Determine the (x, y) coordinate at the center of the cell enclosing the given text.  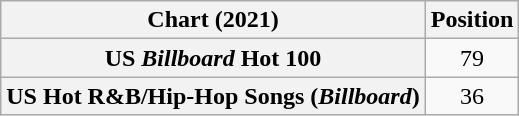
Position (472, 20)
Chart (2021) (213, 20)
US Hot R&B/Hip-Hop Songs (Billboard) (213, 96)
36 (472, 96)
US Billboard Hot 100 (213, 58)
79 (472, 58)
